Identify which cell holds the provided text, then report its (X, Y) central coordinate. 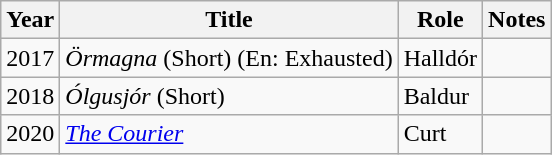
Ólgusjór (Short) (229, 96)
Örmagna (Short) (En: Exhausted) (229, 58)
Notes (517, 20)
Role (440, 20)
The Courier (229, 134)
Year (30, 20)
Title (229, 20)
2017 (30, 58)
2018 (30, 96)
Halldór (440, 58)
Baldur (440, 96)
Curt (440, 134)
2020 (30, 134)
